Output the (X, Y) coordinate of the center of the cell containing the given text.  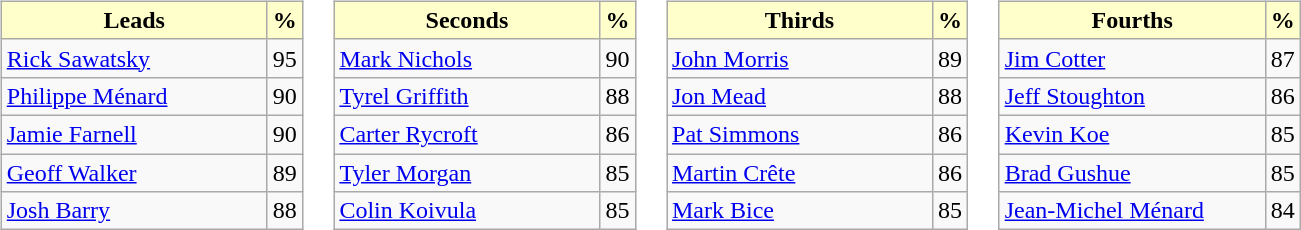
Josh Barry (134, 211)
Mark Nichols (467, 58)
84 (1282, 211)
Jean-Michel Ménard (1132, 211)
Seconds (467, 20)
Martin Crête (799, 173)
Leads (134, 20)
Kevin Koe (1132, 134)
Tyler Morgan (467, 173)
Jon Mead (799, 96)
Jamie Farnell (134, 134)
Jeff Stoughton (1132, 96)
Carter Rycroft (467, 134)
Mark Bice (799, 211)
Fourths (1132, 20)
John Morris (799, 58)
Geoff Walker (134, 173)
Pat Simmons (799, 134)
87 (1282, 58)
Tyrel Griffith (467, 96)
95 (284, 58)
Jim Cotter (1132, 58)
Rick Sawatsky (134, 58)
Colin Koivula (467, 211)
Philippe Ménard (134, 96)
Brad Gushue (1132, 173)
Thirds (799, 20)
